Determine the (x, y) coordinate at the center of the cell enclosing the given text.  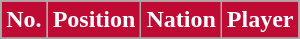
Position (94, 20)
Player (260, 20)
No. (24, 20)
Nation (181, 20)
